Pinpoint the cell where the given text exists, returning its [x, y] midpoint coordinate. 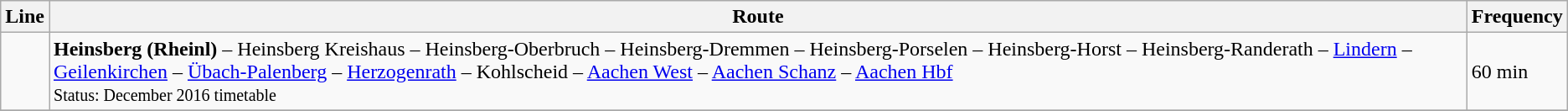
Route [757, 17]
60 min [1517, 71]
Line [25, 17]
Frequency [1517, 17]
